Determine the (X, Y) coordinate at the center of the cell enclosing the given text.  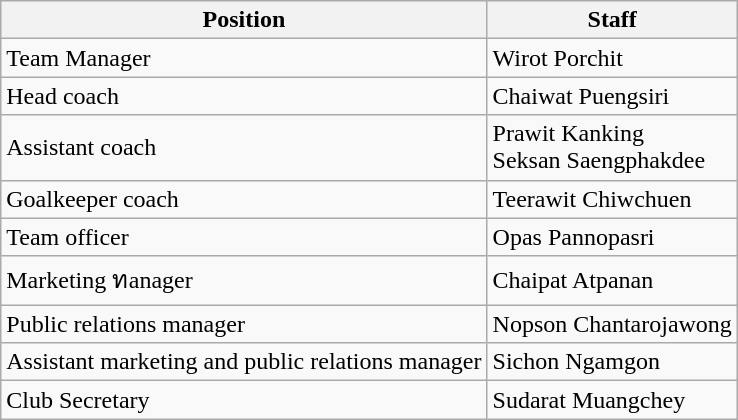
Team Manager (244, 58)
Public relations manager (244, 324)
Staff (612, 20)
Head coach (244, 96)
Chaipat Atpanan (612, 280)
Team officer (244, 237)
Prawit Kanking Seksan Saengphakdee (612, 148)
Wirot Porchit (612, 58)
Position (244, 20)
Teerawit Chiwchuen (612, 199)
Club Secretary (244, 400)
Assistant marketing and public relations manager (244, 362)
Assistant coach (244, 148)
Sudarat Muangchey (612, 400)
Marketing ทanager (244, 280)
Nopson Chantarojawong (612, 324)
Chaiwat Puengsiri (612, 96)
Goalkeeper coach (244, 199)
Opas Pannopasri (612, 237)
Sichon Ngamgon (612, 362)
